Identify which cell holds the provided text, then report its [x, y] central coordinate. 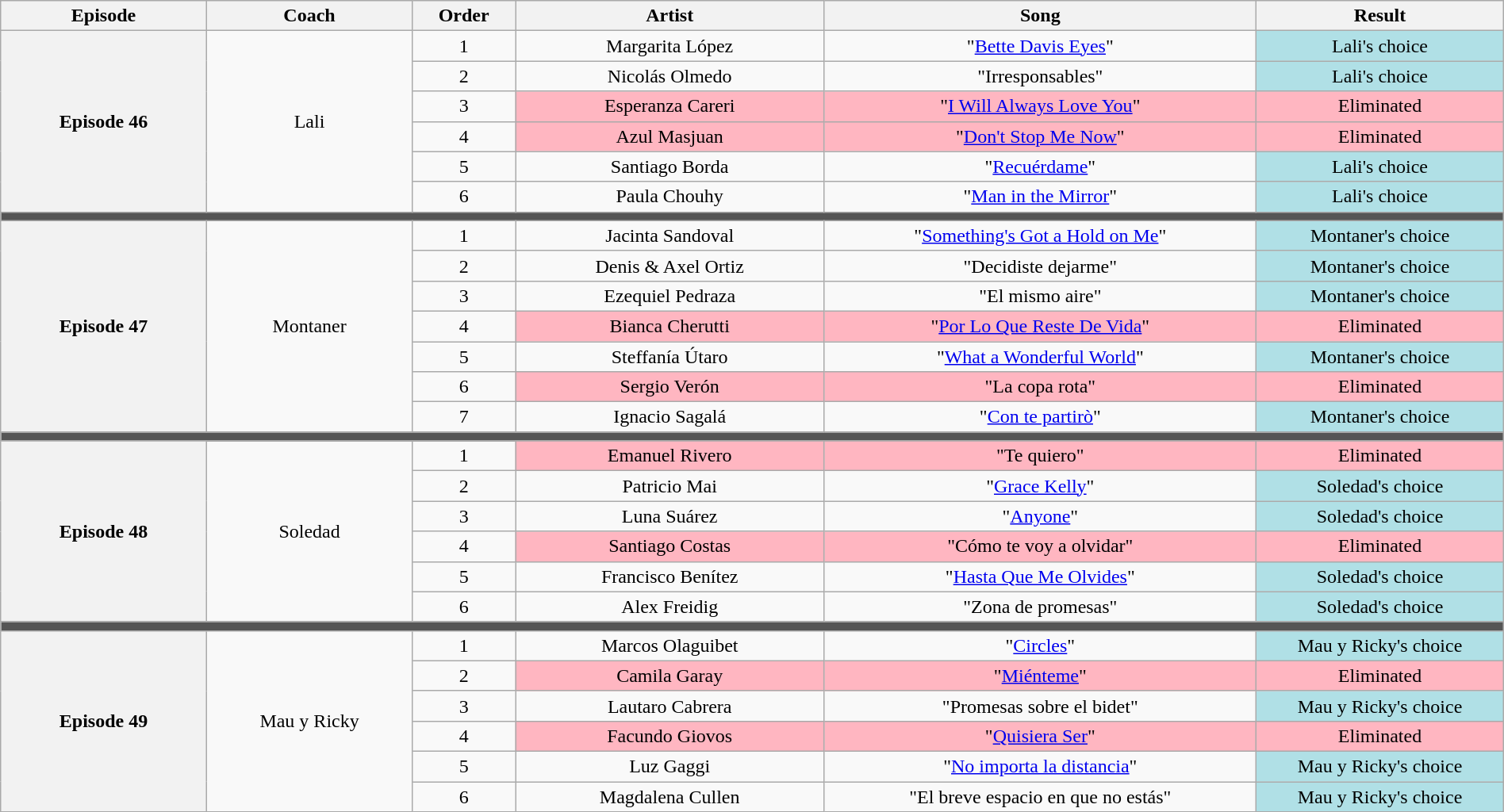
Paula Chouhy [670, 197]
Episode 47 [104, 326]
"Decidiste dejarme" [1041, 266]
Facundo Giovos [670, 736]
"Irresponsables" [1041, 76]
Lali [309, 121]
Order [464, 16]
Mau y Ricky [309, 721]
Magdalena Cullen [670, 797]
7 [464, 417]
"La copa rota" [1041, 387]
Francisco Benítez [670, 576]
Result [1380, 16]
Emanuel Rivero [670, 456]
Artist [670, 16]
"Don't Stop Me Now" [1041, 136]
"Con te partirò" [1041, 417]
Camila Garay [670, 676]
"Zona de promesas" [1041, 607]
Montaner [309, 326]
Lautaro Cabrera [670, 706]
"Bette Davis Eyes" [1041, 46]
Marcos Olaguibet [670, 645]
Bianca Cherutti [670, 326]
Margarita López [670, 46]
"Por Lo Que Reste De Vida" [1041, 326]
"Man in the Mirror" [1041, 197]
Santiago Costas [670, 546]
Alex Freidig [670, 607]
Ezequiel Pedraza [670, 296]
"Te quiero" [1041, 456]
"What a Wonderful World" [1041, 356]
"Quisiera Ser" [1041, 736]
"Hasta Que Me Olvides" [1041, 576]
Denis & Axel Ortiz [670, 266]
"Something's Got a Hold on Me" [1041, 236]
"Grace Kelly" [1041, 486]
Jacinta Sandoval [670, 236]
Santiago Borda [670, 167]
"Promesas sobre el bidet" [1041, 706]
"No importa la distancia" [1041, 766]
"Circles" [1041, 645]
"I Will Always Love You" [1041, 106]
Song [1041, 16]
Esperanza Careri [670, 106]
"Recuérdame" [1041, 167]
Episode [104, 16]
Ignacio Sagalá [670, 417]
Episode 49 [104, 721]
Luz Gaggi [670, 766]
"Anyone" [1041, 516]
Episode 48 [104, 531]
Patricio Mai [670, 486]
Nicolás Olmedo [670, 76]
Episode 46 [104, 121]
"El mismo aire" [1041, 296]
Sergio Verón [670, 387]
Steffanía Útaro [670, 356]
Azul Masjuan [670, 136]
"Miénteme" [1041, 676]
"Cómo te voy a olvidar" [1041, 546]
Soledad [309, 531]
"El breve espacio en que no estás" [1041, 797]
Coach [309, 16]
Luna Suárez [670, 516]
